Provide the [x, y] coordinate of the cell's center where the given text is located.  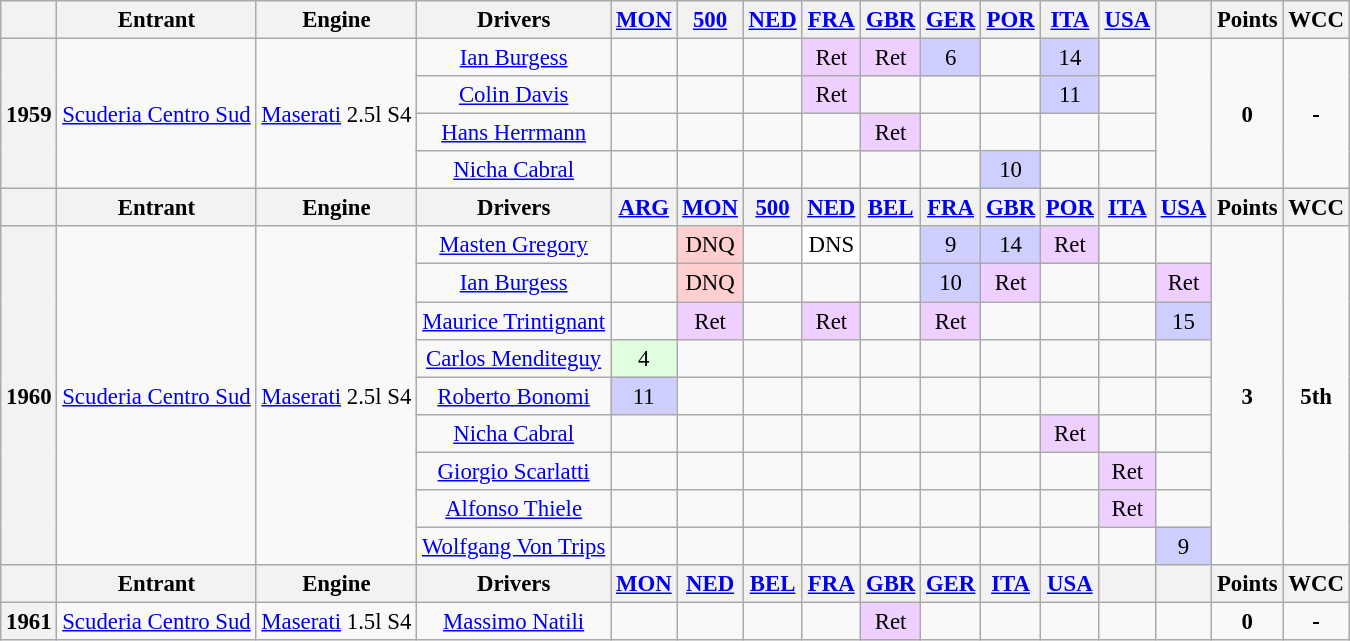
6 [951, 58]
5th [1316, 395]
4 [644, 358]
Colin Davis [514, 95]
Alfonso Thiele [514, 509]
Maserati 1.5l S4 [336, 621]
1959 [29, 114]
DNS [832, 245]
15 [1183, 321]
Carlos Menditeguy [514, 358]
Roberto Bonomi [514, 396]
1961 [29, 621]
ARG [644, 208]
Wolfgang Von Trips [514, 546]
3 [1248, 395]
1960 [29, 395]
Massimo Natili [514, 621]
Giorgio Scarlatti [514, 471]
Maurice Trintignant [514, 321]
Hans Herrmann [514, 133]
Masten Gregory [514, 245]
